Pinpoint the cell where the given text exists, returning its (x, y) midpoint coordinate. 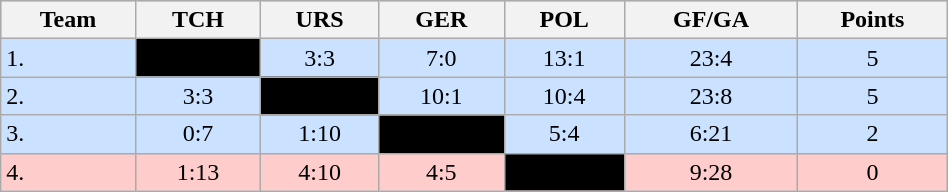
TCH (198, 20)
URS (320, 20)
GF/GA (710, 20)
GER (441, 20)
6:21 (710, 134)
2. (68, 96)
POL (564, 20)
10:4 (564, 96)
1. (68, 58)
Team (68, 20)
3. (68, 134)
23:4 (710, 58)
1:13 (198, 172)
4:10 (320, 172)
Points (873, 20)
1:10 (320, 134)
7:0 (441, 58)
2 (873, 134)
9:28 (710, 172)
4:5 (441, 172)
0 (873, 172)
10:1 (441, 96)
0:7 (198, 134)
5:4 (564, 134)
13:1 (564, 58)
4. (68, 172)
23:8 (710, 96)
